Find where the given text appears and provide that cell's center as (x, y) coordinate. 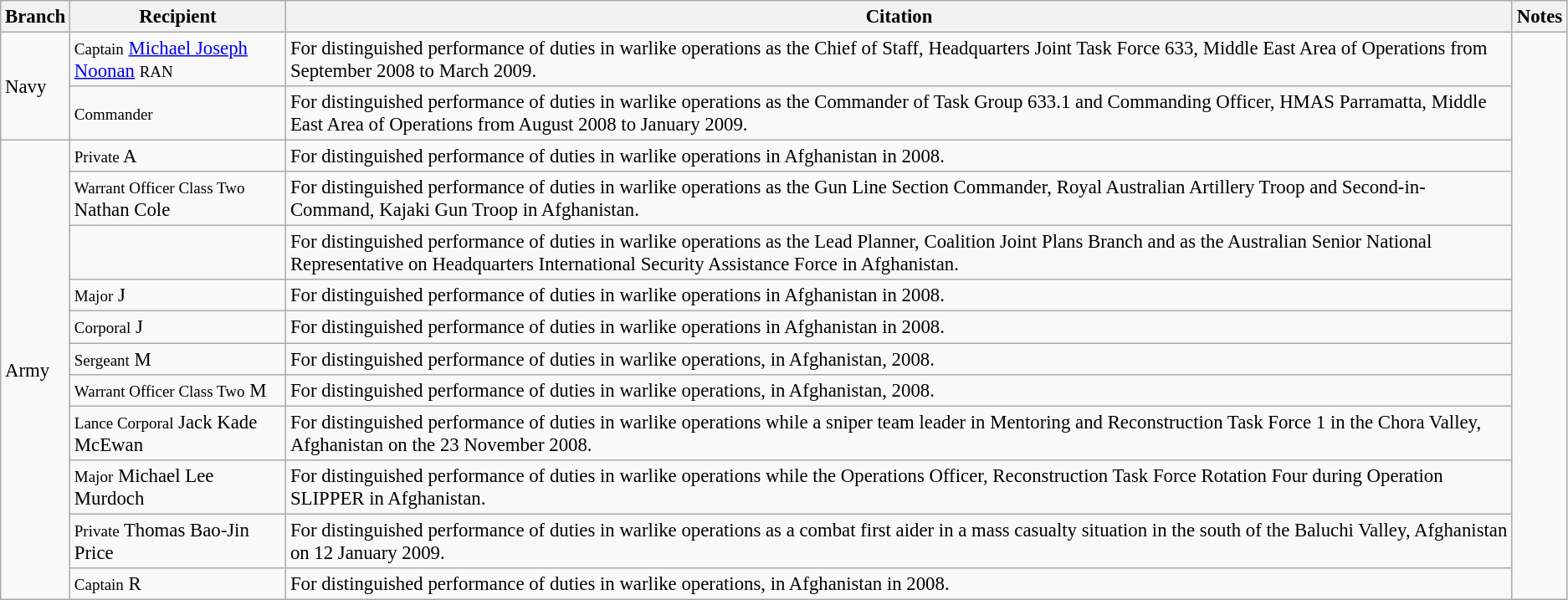
Lance Corporal Jack Kade McEwan (178, 433)
Corporal J (178, 327)
Sergeant M (178, 359)
Major J (178, 295)
Branch (35, 17)
Captain R (178, 584)
For distinguished performance of duties in warlike operations, in Afghanistan in 2008. (899, 584)
Commander (178, 114)
Navy (35, 87)
Citation (899, 17)
Army (35, 370)
Recipient (178, 17)
Captain Michael Joseph Noonan RAN (178, 60)
Notes (1540, 17)
Warrant Officer Class Two Nathan Cole (178, 199)
Private Thomas Bao-Jin Price (178, 541)
Private A (178, 156)
Major Michael Lee Murdoch (178, 487)
Warrant Officer Class Two M (178, 390)
